Scan for the cell matching the given text and deliver its (X, Y) coordinate at center. 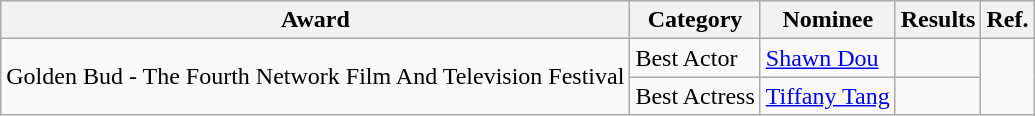
Tiffany Tang (828, 96)
Best Actress (695, 96)
Results (938, 20)
Nominee (828, 20)
Golden Bud - The Fourth Network Film And Television Festival (316, 77)
Award (316, 20)
Shawn Dou (828, 58)
Category (695, 20)
Best Actor (695, 58)
Ref. (1008, 20)
